Output the (X, Y) coordinate of the center of the cell containing the given text.  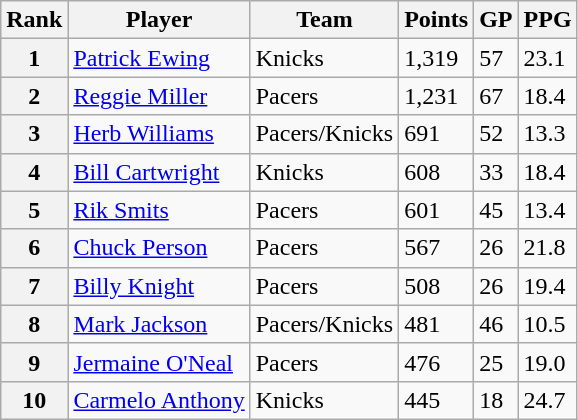
481 (436, 324)
Team (324, 20)
Mark Jackson (159, 324)
67 (496, 96)
6 (34, 248)
601 (436, 210)
19.0 (548, 362)
21.8 (548, 248)
5 (34, 210)
10 (34, 400)
Reggie Miller (159, 96)
1 (34, 58)
2 (34, 96)
13.3 (548, 134)
7 (34, 286)
8 (34, 324)
52 (496, 134)
Bill Cartwright (159, 172)
57 (496, 58)
445 (436, 400)
Rank (34, 20)
608 (436, 172)
25 (496, 362)
1,231 (436, 96)
10.5 (548, 324)
1,319 (436, 58)
24.7 (548, 400)
691 (436, 134)
46 (496, 324)
Points (436, 20)
Chuck Person (159, 248)
Rik Smits (159, 210)
9 (34, 362)
GP (496, 20)
Billy Knight (159, 286)
Herb Williams (159, 134)
476 (436, 362)
Patrick Ewing (159, 58)
3 (34, 134)
23.1 (548, 58)
18 (496, 400)
19.4 (548, 286)
Jermaine O'Neal (159, 362)
Carmelo Anthony (159, 400)
PPG (548, 20)
33 (496, 172)
45 (496, 210)
4 (34, 172)
13.4 (548, 210)
508 (436, 286)
Player (159, 20)
567 (436, 248)
